From the cell containing the given text, extract its center point as (X, Y) coordinate. 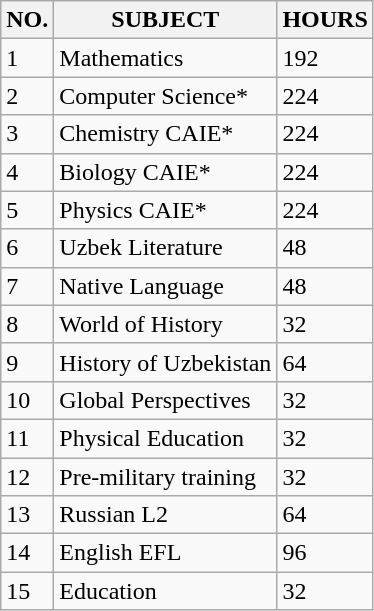
Physics CAIE* (166, 210)
192 (325, 58)
11 (28, 438)
15 (28, 591)
Global Perspectives (166, 400)
7 (28, 286)
3 (28, 134)
Uzbek Literature (166, 248)
Computer Science* (166, 96)
8 (28, 324)
Mathematics (166, 58)
Pre-military training (166, 477)
NO. (28, 20)
96 (325, 553)
9 (28, 362)
13 (28, 515)
Chemistry CAIE* (166, 134)
10 (28, 400)
Biology CAIE* (166, 172)
Native Language (166, 286)
14 (28, 553)
12 (28, 477)
4 (28, 172)
World of History (166, 324)
History of Uzbekistan (166, 362)
Education (166, 591)
English EFL (166, 553)
Physical Education (166, 438)
Russian L2 (166, 515)
2 (28, 96)
1 (28, 58)
6 (28, 248)
HOURS (325, 20)
5 (28, 210)
SUBJECT (166, 20)
